Pinpoint the cell where the given text exists, returning its (x, y) midpoint coordinate. 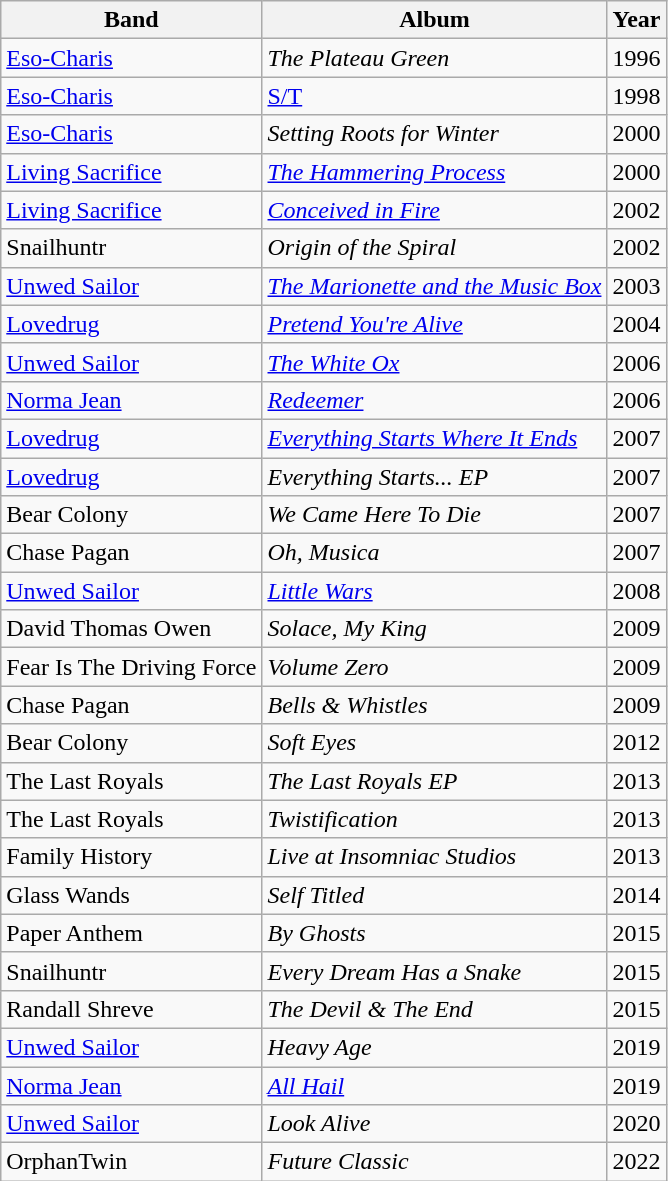
The Marionette and the Music Box (434, 286)
2008 (636, 591)
Self Titled (434, 895)
Soft Eyes (434, 743)
2014 (636, 895)
Look Alive (434, 1124)
2020 (636, 1124)
Twistification (434, 819)
Redeemer (434, 400)
David Thomas Owen (132, 629)
2004 (636, 324)
Glass Wands (132, 895)
Setting Roots for Winter (434, 134)
Little Wars (434, 591)
Randall Shreve (132, 1009)
OrphanTwin (132, 1162)
Band (132, 20)
S/T (434, 96)
Every Dream Has a Snake (434, 971)
Album (434, 20)
Year (636, 20)
Solace, My King (434, 629)
1996 (636, 58)
Volume Zero (434, 667)
The Hammering Process (434, 172)
2003 (636, 286)
The Plateau Green (434, 58)
2012 (636, 743)
Fear Is The Driving Force (132, 667)
1998 (636, 96)
Oh, Musica (434, 553)
2022 (636, 1162)
Everything Starts... EP (434, 477)
Bells & Whistles (434, 705)
The Last Royals EP (434, 781)
Heavy Age (434, 1047)
Origin of the Spiral (434, 248)
The White Ox (434, 362)
All Hail (434, 1085)
Paper Anthem (132, 933)
The Devil & The End (434, 1009)
Future Classic (434, 1162)
By Ghosts (434, 933)
Pretend You're Alive (434, 324)
We Came Here To Die (434, 515)
Family History (132, 857)
Live at Insomniac Studios (434, 857)
Everything Starts Where It Ends (434, 438)
Conceived in Fire (434, 210)
